Pinpoint the cell where the given text exists, returning its [X, Y] midpoint coordinate. 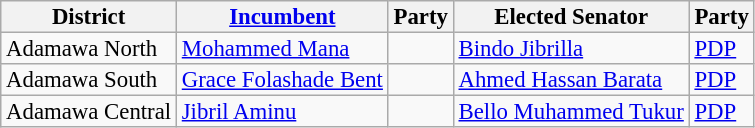
District [89, 17]
Bindo Jibrilla [571, 49]
Adamawa Central [89, 112]
Incumbent [282, 17]
Elected Senator [571, 17]
Jibril Aminu [282, 112]
Bello Muhammed Tukur [571, 112]
Adamawa North [89, 49]
Mohammed Mana [282, 49]
Ahmed Hassan Barata [571, 80]
Adamawa South [89, 80]
Grace Folashade Bent [282, 80]
